Determine the (X, Y) coordinate at the center of the cell enclosing the given text.  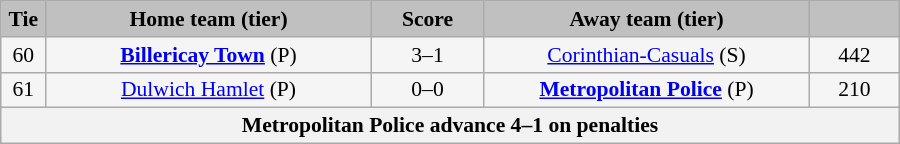
Score (427, 19)
Billericay Town (P) (209, 55)
210 (854, 90)
3–1 (427, 55)
61 (24, 90)
Home team (tier) (209, 19)
60 (24, 55)
Corinthian-Casuals (S) (647, 55)
442 (854, 55)
Metropolitan Police advance 4–1 on penalties (450, 126)
0–0 (427, 90)
Metropolitan Police (P) (647, 90)
Tie (24, 19)
Away team (tier) (647, 19)
Dulwich Hamlet (P) (209, 90)
